From the cell containing the given text, extract its center point as [x, y] coordinate. 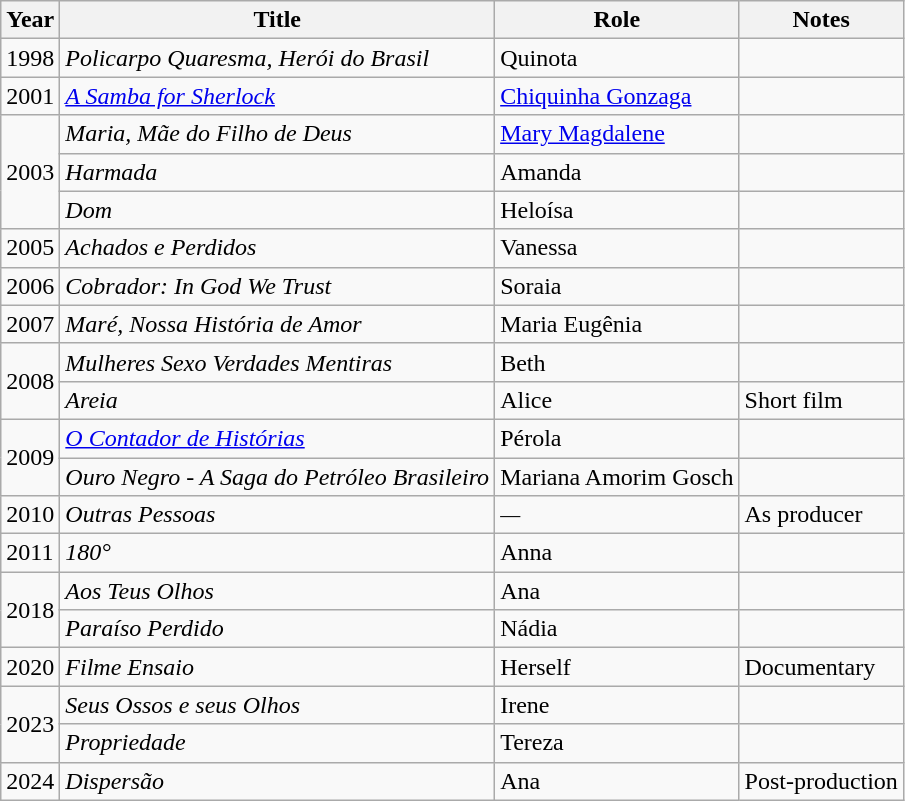
2008 [30, 381]
Maria Eugênia [617, 324]
Areia [278, 400]
Maria, Mãe do Filho de Deus [278, 134]
O Contador de Histórias [278, 438]
Harmada [278, 172]
Documentary [821, 667]
180° [278, 553]
Short film [821, 400]
Seus Ossos e seus Olhos [278, 705]
2010 [30, 515]
Year [30, 20]
Mary Magdalene [617, 134]
Anna [617, 553]
Policarpo Quaresma, Herói do Brasil [278, 58]
Aos Teus Olhos [278, 591]
Amanda [617, 172]
Filme Ensaio [278, 667]
Pérola [617, 438]
Dom [278, 210]
Herself [617, 667]
2009 [30, 457]
As producer [821, 515]
Heloísa [617, 210]
A Samba for Sherlock [278, 96]
Cobrador: In God We Trust [278, 286]
Nádia [617, 629]
Title [278, 20]
1998 [30, 58]
2001 [30, 96]
— [617, 515]
Post-production [821, 781]
Mariana Amorim Gosch [617, 477]
2006 [30, 286]
Beth [617, 362]
2024 [30, 781]
2007 [30, 324]
Paraíso Perdido [278, 629]
Mulheres Sexo Verdades Mentiras [278, 362]
Tereza [617, 743]
2011 [30, 553]
Quinota [617, 58]
Dispersão [278, 781]
2020 [30, 667]
Vanessa [617, 248]
Notes [821, 20]
Ouro Negro - A Saga do Petróleo Brasileiro [278, 477]
2023 [30, 724]
Outras Pessoas [278, 515]
Maré, Nossa História de Amor [278, 324]
Propriedade [278, 743]
2003 [30, 172]
Soraia [617, 286]
Alice [617, 400]
Chiquinha Gonzaga [617, 96]
2005 [30, 248]
Irene [617, 705]
Achados e Perdidos [278, 248]
2018 [30, 610]
Role [617, 20]
